Output the (x, y) coordinate of the center of the cell containing the given text.  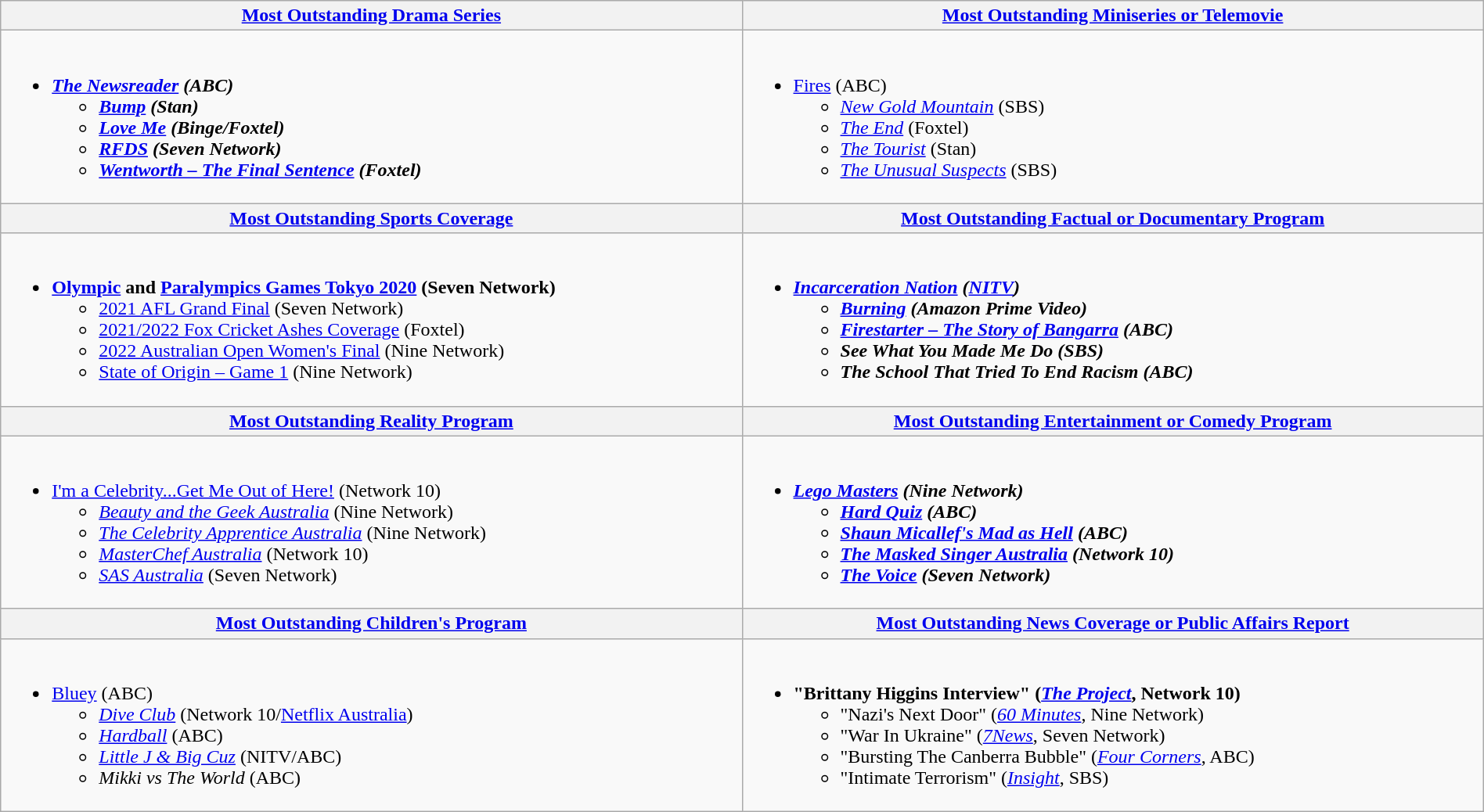
Most Outstanding Miniseries or Telemovie (1113, 16)
The Newsreader (ABC)Bump (Stan)Love Me (Binge/Foxtel)RFDS (Seven Network)Wentworth – The Final Sentence (Foxtel) (371, 117)
Bluey (ABC)Dive Club (Network 10/Netflix Australia)Hardball (ABC)Little J & Big Cuz (NITV/ABC)Mikki vs The World (ABC) (371, 724)
Most Outstanding Drama Series (371, 16)
Most Outstanding Sports Coverage (371, 218)
Most Outstanding Entertainment or Comedy Program (1113, 421)
Lego Masters (Nine Network)Hard Quiz (ABC)Shaun Micallef's Mad as Hell (ABC)The Masked Singer Australia (Network 10)The Voice (Seven Network) (1113, 523)
Most Outstanding News Coverage or Public Affairs Report (1113, 623)
Most Outstanding Children's Program (371, 623)
Most Outstanding Factual or Documentary Program (1113, 218)
Most Outstanding Reality Program (371, 421)
Fires (ABC)New Gold Mountain (SBS)The End (Foxtel)The Tourist (Stan)The Unusual Suspects (SBS) (1113, 117)
